Locate the cell with the specified text and output its (X, Y) center coordinate. 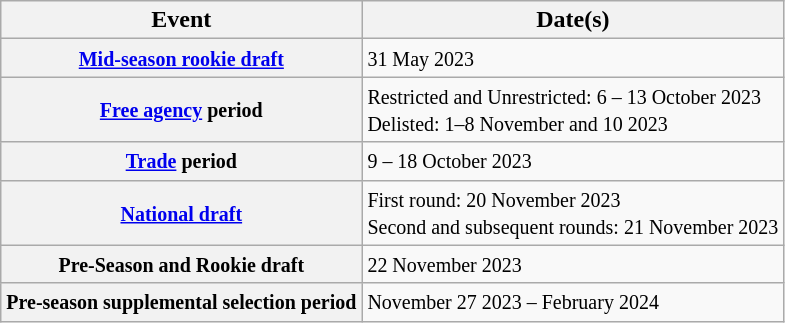
31 May 2023 (573, 58)
Restricted and Unrestricted: 6 – 13 October 2023 Delisted: 1–8 November and 10 2023 (573, 110)
Free agency period (182, 110)
9 – 18 October 2023 (573, 161)
Pre-season supplemental selection period (182, 302)
National draft (182, 212)
Mid-season rookie draft (182, 58)
Event (182, 20)
22 November 2023 (573, 264)
November 27 2023 – February 2024 (573, 302)
Date(s) (573, 20)
First round: 20 November 2023Second and subsequent rounds: 21 November 2023 (573, 212)
Pre-Season and Rookie draft (182, 264)
Trade period (182, 161)
